Locate the cell with the specified text and output its [x, y] center coordinate. 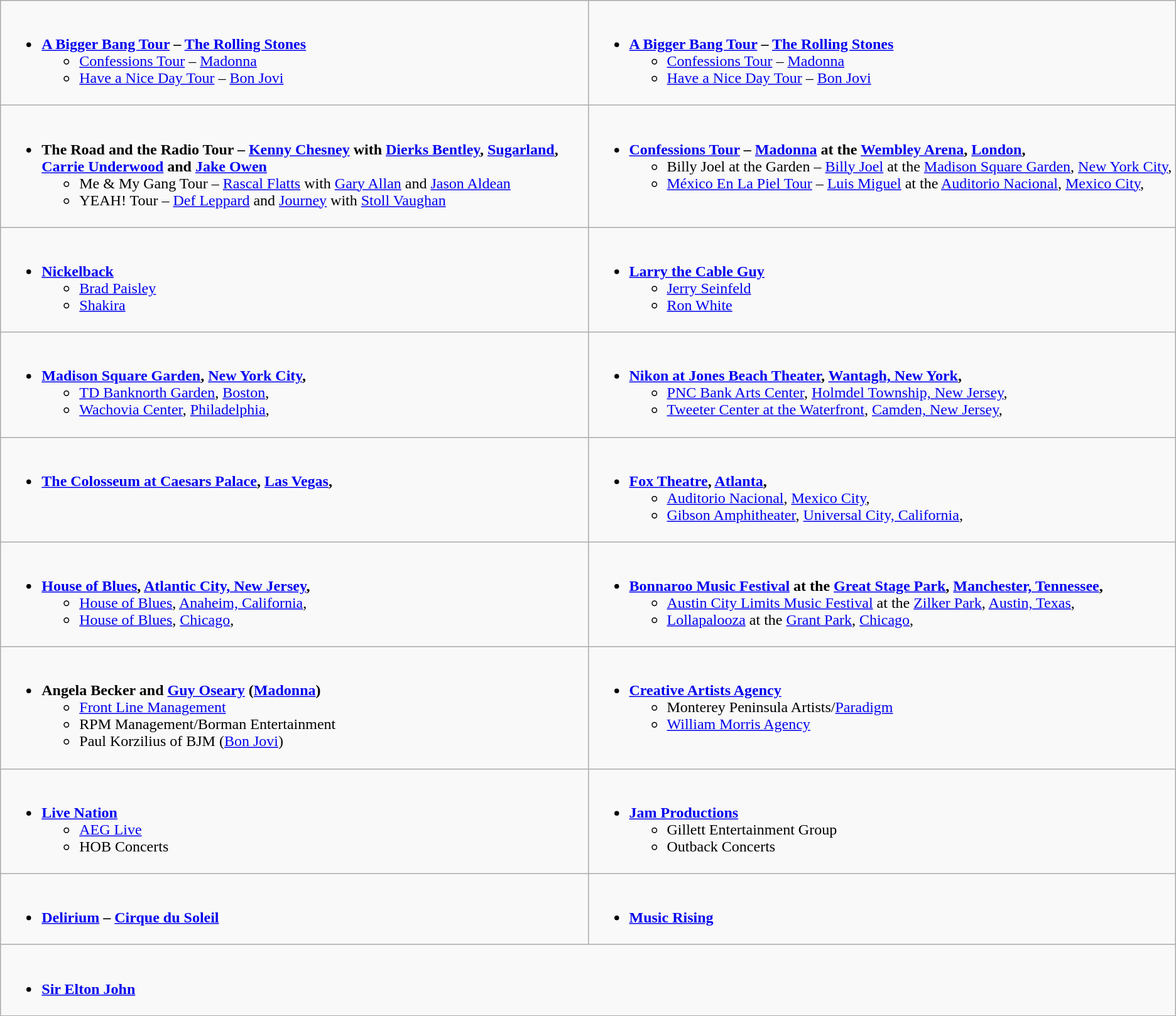
NickelbackBrad PaisleyShakira [294, 280]
Angela Becker and Guy Oseary (Madonna)Front Line ManagementRPM Management/Borman EntertainmentPaul Korzilius of BJM (Bon Jovi) [294, 708]
Jam ProductionsGillett Entertainment GroupOutback Concerts [882, 821]
Madison Square Garden, New York City, TD Banknorth Garden, Boston, Wachovia Center, Philadelphia, [294, 384]
Live NationAEG LiveHOB Concerts [294, 821]
Sir Elton John [588, 980]
Music Rising [882, 909]
Larry the Cable GuyJerry SeinfeldRon White [882, 280]
House of Blues, Atlantic City, New Jersey, House of Blues, Anaheim, California, House of Blues, Chicago, [294, 594]
The Colosseum at Caesars Palace, Las Vegas, [294, 490]
Fox Theatre, Atlanta, Auditorio Nacional, Mexico City, Gibson Amphitheater, Universal City, California, [882, 490]
Delirium – Cirque du Soleil [294, 909]
Creative Artists AgencyMonterey Peninsula Artists/ParadigmWilliam Morris Agency [882, 708]
